From the cell containing the given text, extract its center point as [X, Y] coordinate. 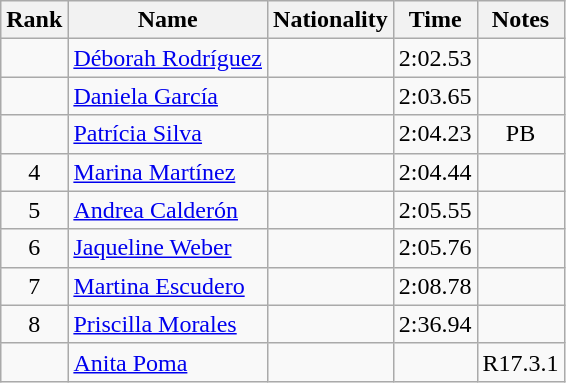
Marina Martínez [168, 172]
Anita Poma [168, 362]
Notes [520, 20]
Nationality [331, 20]
Priscilla Morales [168, 324]
4 [34, 172]
2:05.76 [435, 248]
2:05.55 [435, 210]
2:04.23 [435, 134]
Martina Escudero [168, 286]
2:03.65 [435, 96]
R17.3.1 [520, 362]
Time [435, 20]
7 [34, 286]
2:02.53 [435, 58]
Andrea Calderón [168, 210]
6 [34, 248]
Déborah Rodríguez [168, 58]
Patrícia Silva [168, 134]
Daniela García [168, 96]
Rank [34, 20]
PB [520, 134]
Jaqueline Weber [168, 248]
2:04.44 [435, 172]
5 [34, 210]
2:08.78 [435, 286]
Name [168, 20]
2:36.94 [435, 324]
8 [34, 324]
